Return the [X, Y] coordinate for the center point of the cell that contains the specified text.  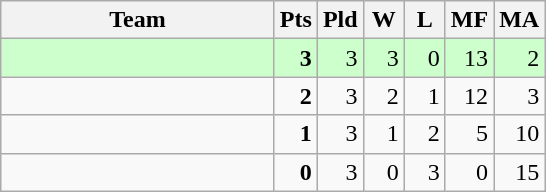
12 [469, 96]
W [384, 20]
15 [520, 172]
Team [138, 20]
5 [469, 134]
10 [520, 134]
13 [469, 58]
MA [520, 20]
Pld [340, 20]
Pts [296, 20]
MF [469, 20]
L [424, 20]
